Extract the (X, Y) coordinate from the center of the cell holding the provided text.  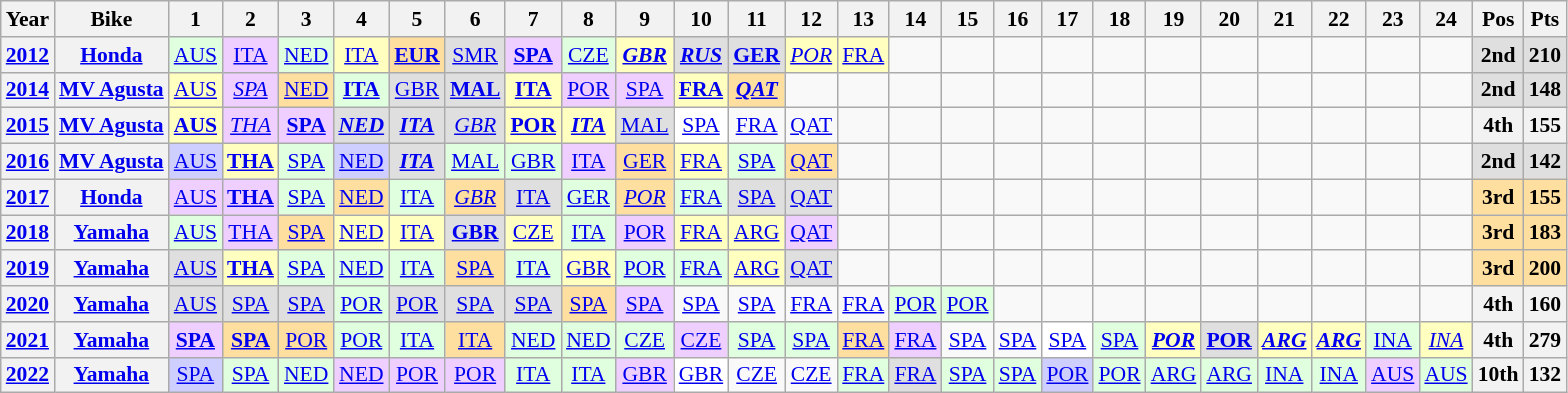
RUS (702, 55)
19 (1174, 19)
1 (196, 19)
183 (1546, 233)
2 (250, 19)
Year (28, 19)
10th (1498, 375)
2017 (28, 197)
2014 (28, 90)
8 (588, 19)
Pts (1546, 19)
21 (1284, 19)
2021 (28, 340)
24 (1446, 19)
9 (645, 19)
16 (1018, 19)
13 (863, 19)
14 (915, 19)
15 (967, 19)
210 (1546, 55)
18 (1119, 19)
2016 (28, 162)
17 (1067, 19)
142 (1546, 162)
6 (475, 19)
5 (417, 19)
EUR (417, 55)
4 (361, 19)
160 (1546, 304)
12 (811, 19)
2018 (28, 233)
3 (306, 19)
279 (1546, 340)
2019 (28, 269)
2020 (28, 304)
10 (702, 19)
2015 (28, 126)
200 (1546, 269)
11 (756, 19)
7 (533, 19)
20 (1229, 19)
2012 (28, 55)
Pos (1498, 19)
148 (1546, 90)
SMR (475, 55)
23 (1392, 19)
22 (1340, 19)
2022 (28, 375)
132 (1546, 375)
Bike (112, 19)
